Scan for the cell matching the given text and deliver its (X, Y) coordinate at center. 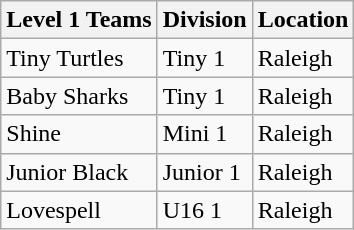
Baby Sharks (79, 96)
Junior 1 (204, 172)
Mini 1 (204, 134)
Shine (79, 134)
Lovespell (79, 210)
Junior Black (79, 172)
Tiny Turtles (79, 58)
Level 1 Teams (79, 20)
Location (303, 20)
U16 1 (204, 210)
Division (204, 20)
